Output the (x, y) coordinate of the center of the cell containing the given text.  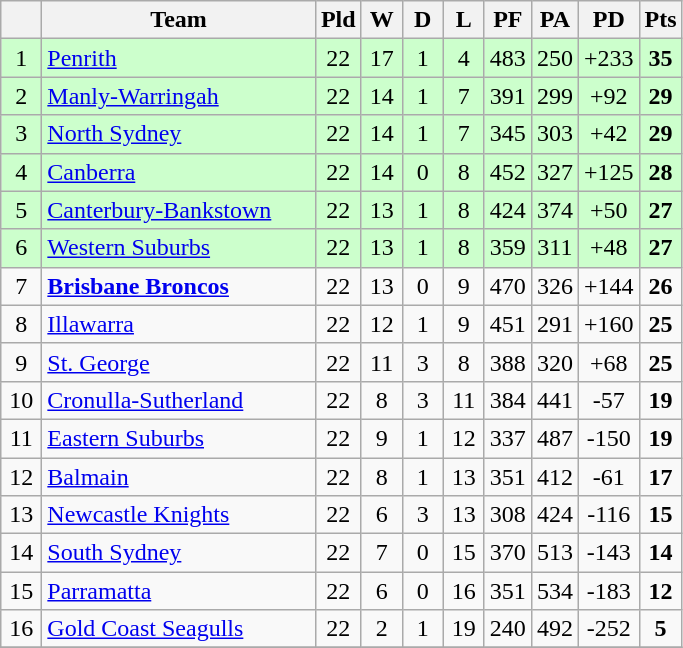
-116 (608, 515)
391 (508, 96)
-61 (608, 477)
470 (508, 286)
+42 (608, 134)
+48 (608, 248)
L (464, 20)
Illawarra (179, 324)
W (382, 20)
240 (508, 629)
+144 (608, 286)
-150 (608, 438)
-57 (608, 400)
337 (508, 438)
250 (554, 58)
-143 (608, 553)
PD (608, 20)
Western Suburbs (179, 248)
North Sydney (179, 134)
Brisbane Broncos (179, 286)
451 (508, 324)
+50 (608, 210)
Penrith (179, 58)
Canberra (179, 172)
303 (554, 134)
384 (508, 400)
492 (554, 629)
Eastern Suburbs (179, 438)
-252 (608, 629)
Cronulla-Sutherland (179, 400)
+233 (608, 58)
326 (554, 286)
441 (554, 400)
308 (508, 515)
483 (508, 58)
291 (554, 324)
Team (179, 20)
PA (554, 20)
374 (554, 210)
28 (660, 172)
311 (554, 248)
Gold Coast Seagulls (179, 629)
299 (554, 96)
D (422, 20)
Pts (660, 20)
-183 (608, 591)
Canterbury-Bankstown (179, 210)
+68 (608, 362)
327 (554, 172)
388 (508, 362)
35 (660, 58)
Parramatta (179, 591)
487 (554, 438)
Manly-Warringah (179, 96)
513 (554, 553)
+160 (608, 324)
320 (554, 362)
10 (22, 400)
412 (554, 477)
PF (508, 20)
St. George (179, 362)
+92 (608, 96)
Balmain (179, 477)
Pld (338, 20)
359 (508, 248)
534 (554, 591)
26 (660, 286)
South Sydney (179, 553)
Newcastle Knights (179, 515)
+125 (608, 172)
452 (508, 172)
345 (508, 134)
370 (508, 553)
